Return the [x, y] coordinate for the center point of the cell that contains the specified text.  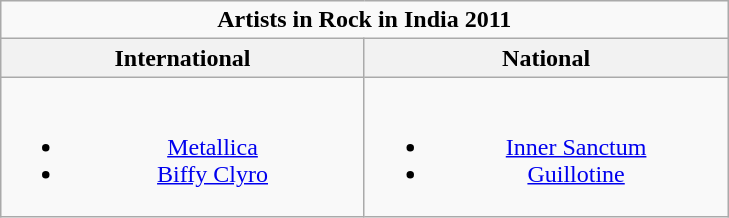
Artists in Rock in India 2011 [364, 20]
MetallicaBiffy Clyro [183, 147]
International [183, 58]
National [546, 58]
Inner SanctumGuillotine [546, 147]
